Provide the [x, y] coordinate of the cell's center where the given text is located.  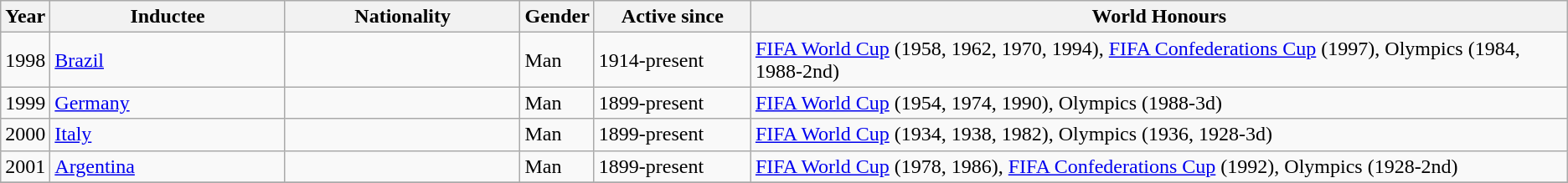
Active since [672, 17]
Gender [557, 17]
Inductee [168, 17]
Germany [168, 103]
FIFA World Cup (1954, 1974, 1990), Olympics (1988-3d) [1159, 103]
FIFA World Cup (1978, 1986), FIFA Confederations Cup (1992), Olympics (1928-2nd) [1159, 166]
1914-present [672, 60]
2000 [25, 135]
Nationality [402, 17]
Year [25, 17]
Brazil [168, 60]
World Honours [1159, 17]
Argentina [168, 166]
1999 [25, 103]
2001 [25, 166]
1998 [25, 60]
Italy [168, 135]
FIFA World Cup (1958, 1962, 1970, 1994), FIFA Confederations Cup (1997), Olympics (1984, 1988-2nd) [1159, 60]
FIFA World Cup (1934, 1938, 1982), Olympics (1936, 1928-3d) [1159, 135]
